Provide the [X, Y] coordinate of the cell's center where the given text is located.  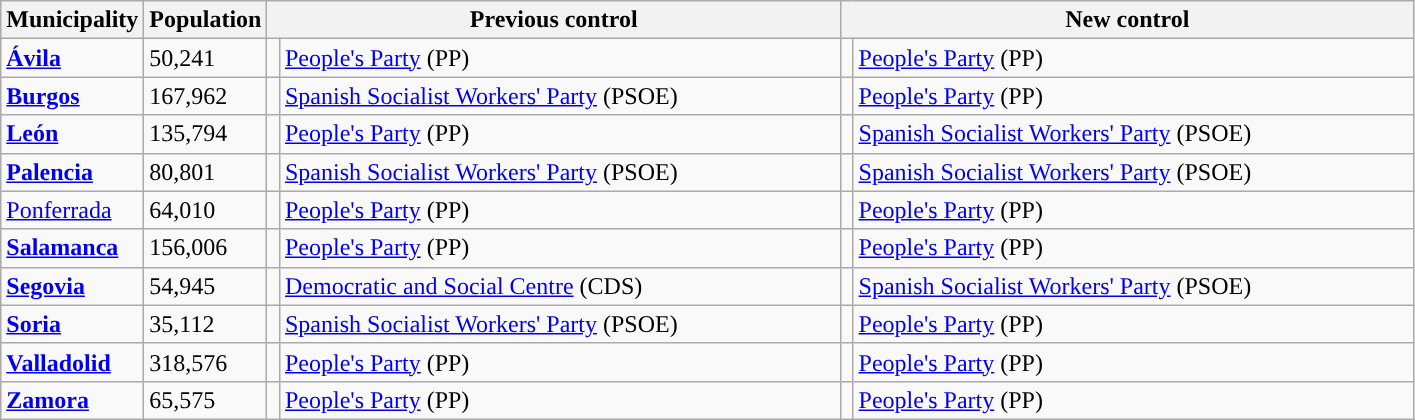
156,006 [206, 248]
50,241 [206, 58]
167,962 [206, 96]
Segovia [72, 286]
Municipality [72, 20]
80,801 [206, 172]
Zamora [72, 400]
Soria [72, 324]
Ponferrada [72, 210]
Salamanca [72, 248]
Previous control [554, 20]
64,010 [206, 210]
318,576 [206, 362]
135,794 [206, 134]
New control [1127, 20]
Palencia [72, 172]
Valladolid [72, 362]
35,112 [206, 324]
54,945 [206, 286]
León [72, 134]
65,575 [206, 400]
Burgos [72, 96]
Ávila [72, 58]
Population [206, 20]
Democratic and Social Centre (CDS) [560, 286]
